Find where the given text appears and provide that cell's center as [X, Y] coordinate. 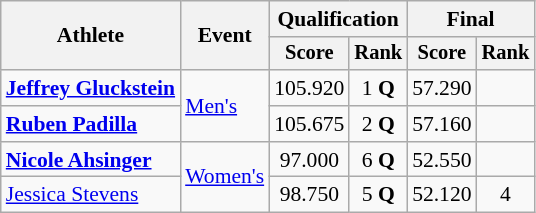
57.290 [442, 88]
Nicole Ahsinger [90, 160]
Ruben Padilla [90, 124]
1 Q [378, 88]
Men's [224, 106]
97.000 [309, 160]
5 Q [378, 195]
105.920 [309, 88]
6 Q [378, 160]
Women's [224, 178]
2 Q [378, 124]
Jeffrey Gluckstein [90, 88]
Jessica Stevens [90, 195]
52.550 [442, 160]
Event [224, 36]
98.750 [309, 195]
Qualification [338, 19]
4 [506, 195]
52.120 [442, 195]
Final [470, 19]
105.675 [309, 124]
Athlete [90, 36]
57.160 [442, 124]
